Detect which cell encompasses the target text, then output its (X, Y) center coordinate. 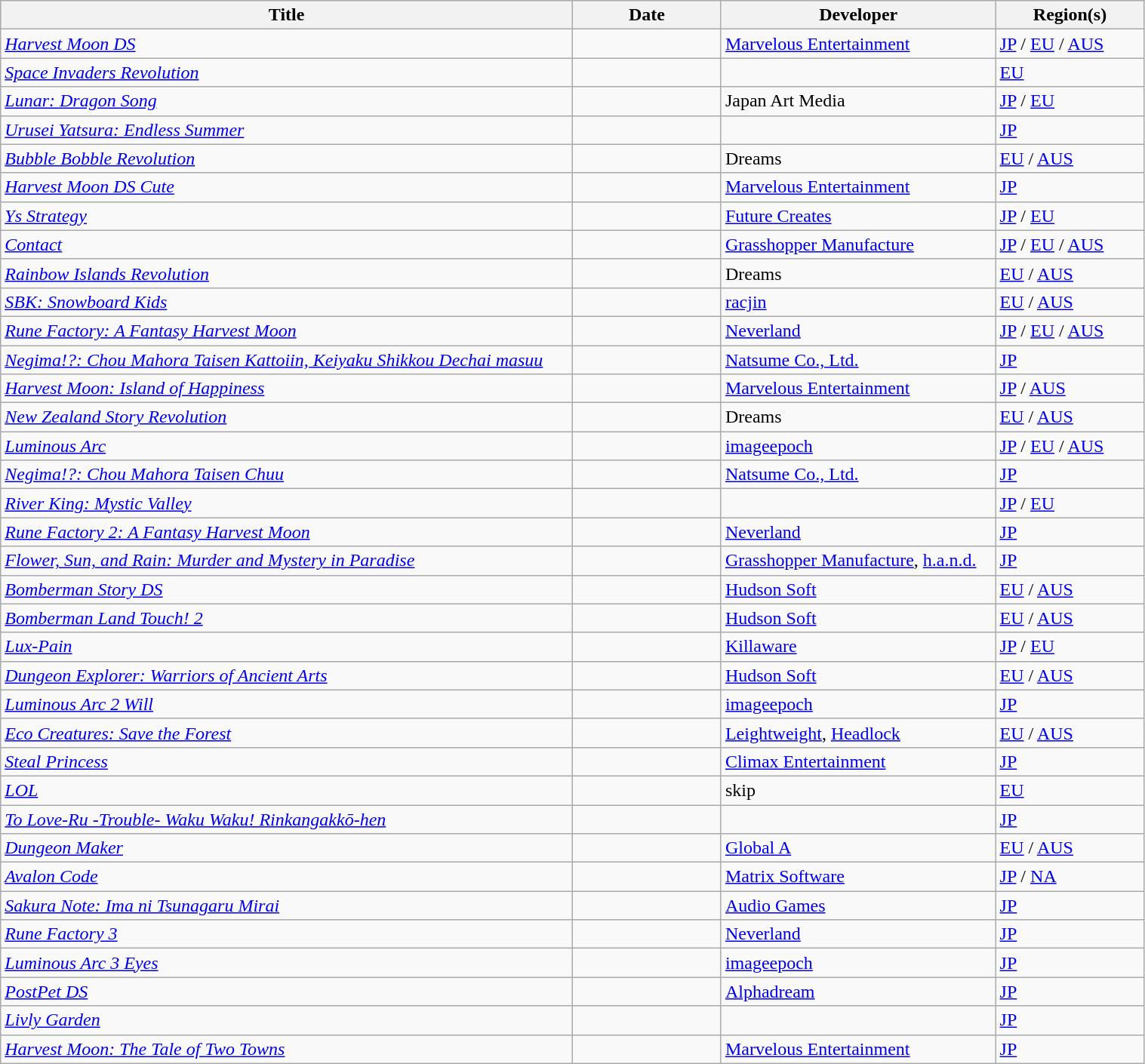
Alphadream (858, 992)
New Zealand Story Revolution (287, 417)
Space Invaders Revolution (287, 72)
Matrix Software (858, 877)
PostPet DS (287, 992)
Negima!?: Chou Mahora Taisen Chuu (287, 475)
Grasshopper Manufacture, h.a.n.d. (858, 561)
Urusei Yatsura: Endless Summer (287, 130)
River King: Mystic Valley (287, 503)
Title (287, 15)
Lux-Pain (287, 647)
LOL (287, 790)
Japan Art Media (858, 101)
Luminous Arc 3 Eyes (287, 963)
To Love-Ru -Trouble- Waku Waku! Rinkangakkō-hen (287, 819)
Negima!?: Chou Mahora Taisen Kattoiin, Keiyaku Shikkou Dechai masuu (287, 360)
Avalon Code (287, 877)
Luminous Arc (287, 446)
Luminous Arc 2 Will (287, 704)
Region(s) (1070, 15)
Dungeon Maker (287, 848)
SBK: Snowboard Kids (287, 302)
Dungeon Explorer: Warriors of Ancient Arts (287, 675)
Developer (858, 15)
Global A (858, 848)
Bomberman Story DS (287, 589)
Steal Princess (287, 761)
Grasshopper Manufacture (858, 244)
Rune Factory 2: A Fantasy Harvest Moon (287, 532)
Eco Creatures: Save the Forest (287, 733)
Killaware (858, 647)
Ys Strategy (287, 216)
Flower, Sun, and Rain: Murder and Mystery in Paradise (287, 561)
Rainbow Islands Revolution (287, 273)
Bomberman Land Touch! 2 (287, 618)
Bubble Bobble Revolution (287, 158)
Leightweight, Headlock (858, 733)
racjin (858, 302)
Harvest Moon: The Tale of Two Towns (287, 1049)
Audio Games (858, 906)
Contact (287, 244)
Harvest Moon: Island of Happiness (287, 389)
skip (858, 790)
Lunar: Dragon Song (287, 101)
JP / AUS (1070, 389)
JP / NA (1070, 877)
Rune Factory: A Fantasy Harvest Moon (287, 331)
Climax Entertainment (858, 761)
Livly Garden (287, 1020)
Harvest Moon DS (287, 44)
Harvest Moon DS Cute (287, 187)
Date (646, 15)
Sakura Note: Ima ni Tsunagaru Mirai (287, 906)
Future Creates (858, 216)
Rune Factory 3 (287, 934)
